Pinpoint the cell where the given text exists, returning its [X, Y] midpoint coordinate. 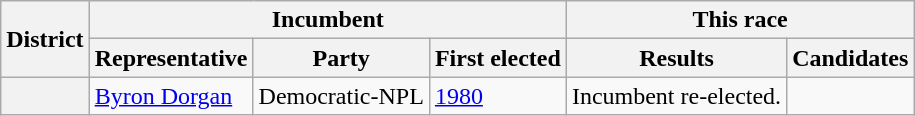
1980 [498, 96]
First elected [498, 58]
Byron Dorgan [171, 96]
Representative [171, 58]
Party [341, 58]
Democratic-NPL [341, 96]
Candidates [850, 58]
Results [676, 58]
District [45, 39]
Incumbent re-elected. [676, 96]
This race [740, 20]
Incumbent [328, 20]
